Locate the cell with the specified text and output its [X, Y] center coordinate. 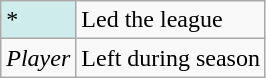
Left during season [171, 58]
Led the league [171, 20]
* [38, 20]
Player [38, 58]
